From the cell containing the given text, extract its center point as (X, Y) coordinate. 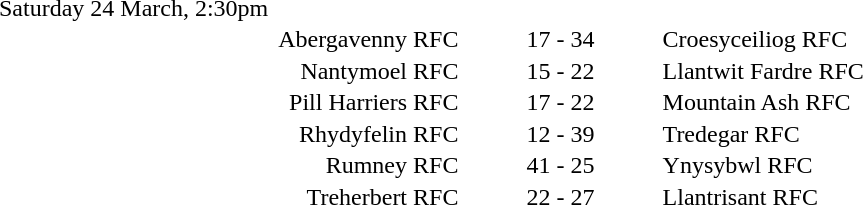
17 - 22 (560, 103)
17 - 34 (560, 39)
12 - 39 (560, 134)
15 - 22 (560, 71)
41 - 25 (560, 165)
